For the text-containing cell, return its midpoint in (X, Y) coordinate format. 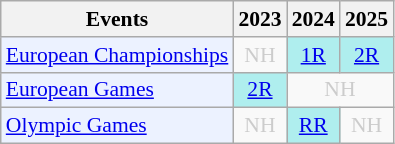
Olympic Games (118, 126)
RR (314, 126)
2025 (366, 19)
Events (118, 19)
European Games (118, 90)
2024 (314, 19)
1R (314, 55)
European Championships (118, 55)
2023 (260, 19)
